For the text-containing cell, return its midpoint in (x, y) coordinate format. 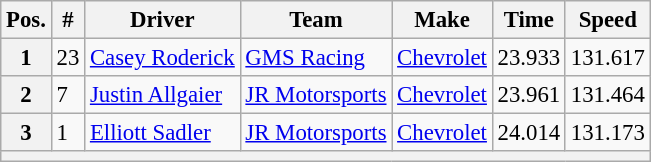
Speed (608, 20)
23.961 (528, 95)
131.464 (608, 95)
131.173 (608, 133)
# (68, 20)
GMS Racing (316, 58)
23.933 (528, 58)
131.617 (608, 58)
24.014 (528, 133)
Pos. (26, 20)
2 (26, 95)
23 (68, 58)
Elliott Sadler (162, 133)
Driver (162, 20)
7 (68, 95)
Make (442, 20)
Casey Roderick (162, 58)
Time (528, 20)
3 (26, 133)
Justin Allgaier (162, 95)
Team (316, 20)
